Identify which cell holds the provided text, then report its [x, y] central coordinate. 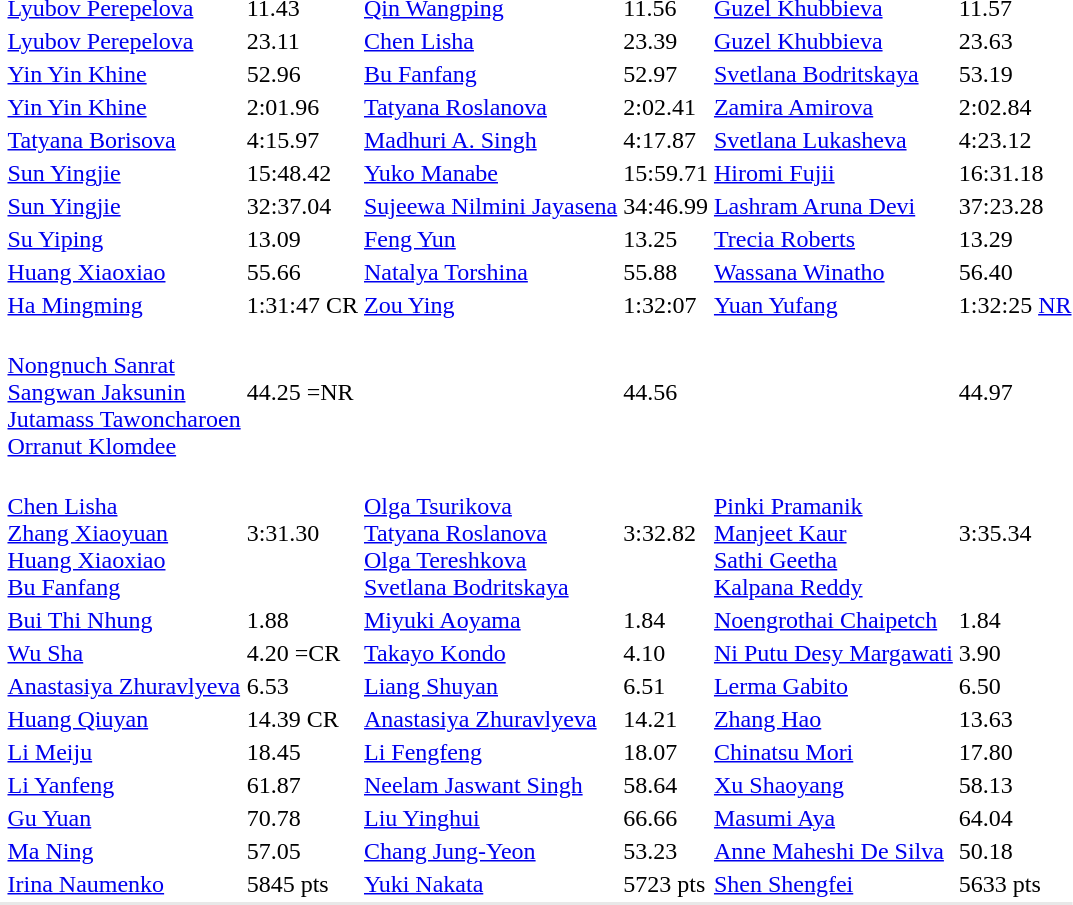
18.07 [666, 752]
4.10 [666, 653]
Yuko Manabe [491, 173]
Chang Jung-Yeon [491, 851]
14.21 [666, 719]
Hiromi Fujii [833, 173]
Liang Shuyan [491, 686]
50.18 [1015, 851]
13.29 [1015, 239]
Li Fengfeng [491, 752]
15:48.42 [302, 173]
Sujeewa Nilmini Jayasena [491, 206]
32:37.04 [302, 206]
5633 pts [1015, 884]
Masumi Aya [833, 818]
Neelam Jaswant Singh [491, 785]
2:02.84 [1015, 107]
Zhang Hao [833, 719]
Gu Yuan [124, 818]
3:32.82 [666, 533]
3:31.30 [302, 533]
6.53 [302, 686]
53.19 [1015, 74]
3.90 [1015, 653]
Nongnuch SanratSangwan JaksuninJutamass TawoncharoenOrranut Klomdee [124, 392]
Pinki PramanikManjeet KaurSathi GeethaKalpana Reddy [833, 533]
Bui Thi Nhung [124, 620]
1.88 [302, 620]
Tatyana Borisova [124, 140]
13.63 [1015, 719]
23.11 [302, 41]
66.66 [666, 818]
37:23.28 [1015, 206]
Yuan Yufang [833, 305]
16:31.18 [1015, 173]
Lyubov Perepelova [124, 41]
Olga TsurikovaTatyana RoslanovaOlga TereshkovaSvetlana Bodritskaya [491, 533]
55.66 [302, 272]
55.88 [666, 272]
Chen Lisha [491, 41]
4:23.12 [1015, 140]
1:31:47 CR [302, 305]
17.80 [1015, 752]
34:46.99 [666, 206]
52.97 [666, 74]
3:35.34 [1015, 533]
64.04 [1015, 818]
15:59.71 [666, 173]
14.39 CR [302, 719]
Zou Ying [491, 305]
13.09 [302, 239]
Svetlana Bodritskaya [833, 74]
56.40 [1015, 272]
44.97 [1015, 392]
Irina Naumenko [124, 884]
58.13 [1015, 785]
Bu Fanfang [491, 74]
5845 pts [302, 884]
23.39 [666, 41]
18.45 [302, 752]
4.20 =CR [302, 653]
Yuki Nakata [491, 884]
6.50 [1015, 686]
4:15.97 [302, 140]
Chen LishaZhang XiaoyuanHuang XiaoxiaoBu Fanfang [124, 533]
Huang Xiaoxiao [124, 272]
Miyuki Aoyama [491, 620]
Su Yiping [124, 239]
Ma Ning [124, 851]
Wassana Winatho [833, 272]
58.64 [666, 785]
Trecia Roberts [833, 239]
Feng Yun [491, 239]
52.96 [302, 74]
23.63 [1015, 41]
Liu Yinghui [491, 818]
2:01.96 [302, 107]
Noengrothai Chaipetch [833, 620]
44.56 [666, 392]
1:32:07 [666, 305]
Ha Mingming [124, 305]
Huang Qiuyan [124, 719]
Lerma Gabito [833, 686]
Anne Maheshi De Silva [833, 851]
Svetlana Lukasheva [833, 140]
70.78 [302, 818]
5723 pts [666, 884]
4:17.87 [666, 140]
Chinatsu Mori [833, 752]
Zamira Amirova [833, 107]
Takayo Kondo [491, 653]
Li Meiju [124, 752]
13.25 [666, 239]
Li Yanfeng [124, 785]
53.23 [666, 851]
Tatyana Roslanova [491, 107]
61.87 [302, 785]
Natalya Torshina [491, 272]
Guzel Khubbieva [833, 41]
44.25 =NR [302, 392]
Shen Shengfei [833, 884]
2:02.41 [666, 107]
57.05 [302, 851]
Wu Sha [124, 653]
Madhuri A. Singh [491, 140]
1:32:25 NR [1015, 305]
Lashram Aruna Devi [833, 206]
Ni Putu Desy Margawati [833, 653]
6.51 [666, 686]
Xu Shaoyang [833, 785]
